Extract the [x, y] coordinate from the center of the cell holding the provided text.  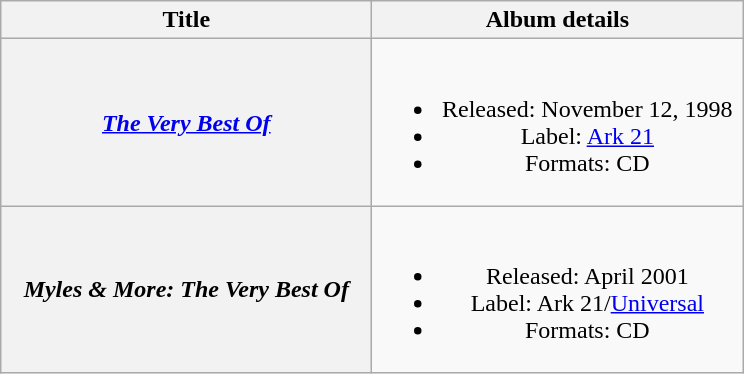
Myles & More: The Very Best Of [186, 290]
The Very Best Of [186, 122]
Title [186, 20]
Album details [558, 20]
Released: April 2001Label: Ark 21/UniversalFormats: CD [558, 290]
Released: November 12, 1998Label: Ark 21Formats: CD [558, 122]
